For the text-containing cell, return its midpoint in [X, Y] coordinate format. 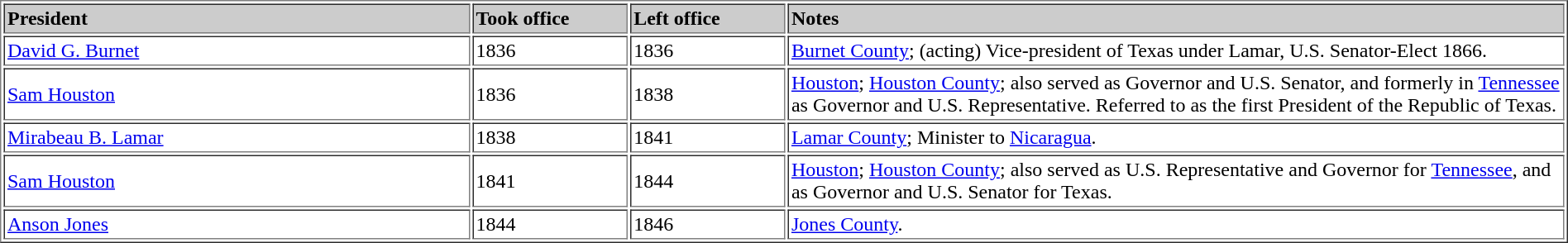
Anson Jones [237, 225]
Notes [1176, 18]
Lamar County; Minister to Nicaragua. [1176, 137]
Jones County. [1176, 225]
Houston; Houston County; also served as U.S. Representative and Governor for Tennessee, and as Governor and U.S. Senator for Texas. [1176, 182]
Left office [708, 18]
1846 [708, 225]
David G. Burnet [237, 51]
Burnet County; (acting) Vice-president of Texas under Lamar, U.S. Senator-Elect 1866. [1176, 51]
Mirabeau B. Lamar [237, 137]
Took office [550, 18]
President [237, 18]
